Search for the cell housing the specified text and yield its (X, Y) center coordinate. 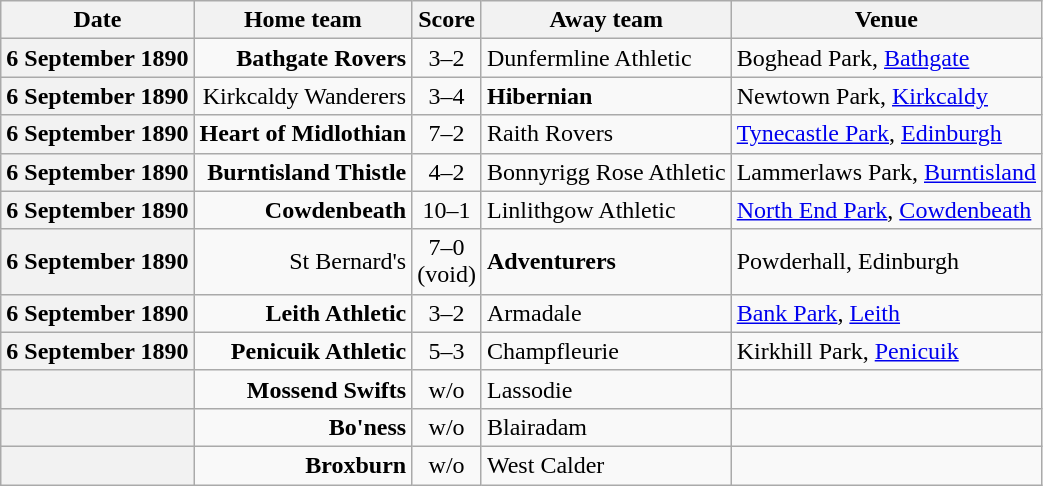
Lassodie (606, 389)
Home team (303, 20)
Adventurers (606, 262)
Burntisland Thistle (303, 172)
Kirkcaldy Wanderers (303, 96)
Bo'ness (303, 427)
Lammerlaws Park, Burntisland (886, 172)
Powderhall, Edinburgh (886, 262)
Bathgate Rovers (303, 58)
7–0(void) (447, 262)
Bank Park, Leith (886, 313)
Mossend Swifts (303, 389)
5–3 (447, 351)
Boghead Park, Bathgate (886, 58)
3–4 (447, 96)
St Bernard's (303, 262)
Armadale (606, 313)
Cowdenbeath (303, 210)
Blairadam (606, 427)
Score (447, 20)
North End Park, Cowdenbeath (886, 210)
Raith Rovers (606, 134)
Newtown Park, Kirkcaldy (886, 96)
Penicuik Athletic (303, 351)
7–2 (447, 134)
Hibernian (606, 96)
4–2 (447, 172)
Date (98, 20)
10–1 (447, 210)
Bonnyrigg Rose Athletic (606, 172)
Linlithgow Athletic (606, 210)
Kirkhill Park, Penicuik (886, 351)
Broxburn (303, 465)
Venue (886, 20)
Leith Athletic (303, 313)
Tynecastle Park, Edinburgh (886, 134)
Dunfermline Athletic (606, 58)
Champfleurie (606, 351)
Heart of Midlothian (303, 134)
Away team (606, 20)
West Calder (606, 465)
